Extract the (X, Y) coordinate from the center of the cell holding the provided text.  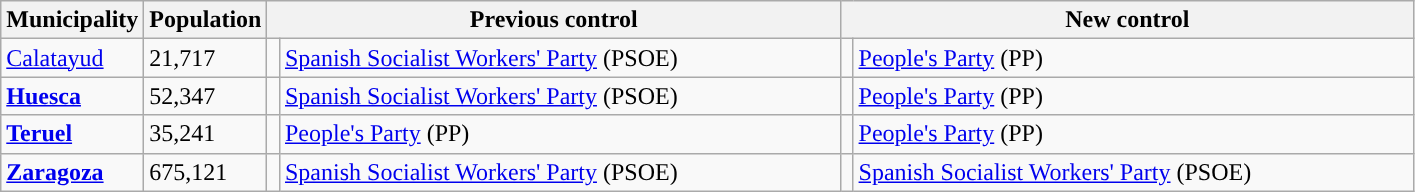
New control (1127, 20)
Calatayud (72, 58)
675,121 (206, 172)
35,241 (206, 134)
Zaragoza (72, 172)
Teruel (72, 134)
21,717 (206, 58)
52,347 (206, 96)
Huesca (72, 96)
Population (206, 20)
Previous control (554, 20)
Municipality (72, 20)
